Output the [X, Y] coordinate of the center of the cell containing the given text.  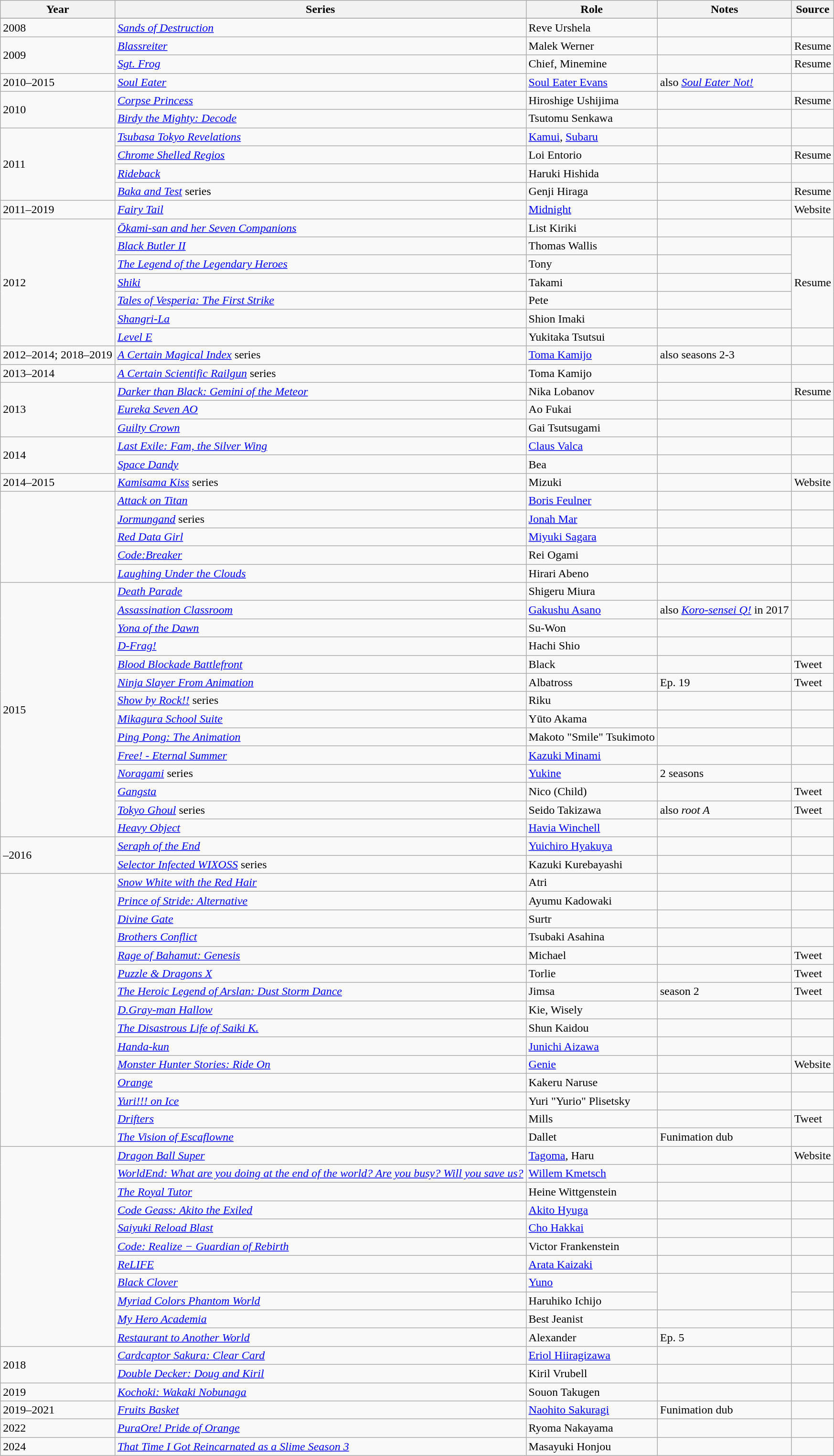
Corpse Princess [320, 100]
Yuri "Yurio" Plisetsky [591, 1100]
Torlie [591, 973]
Seido Takizawa [591, 810]
Yuri!!! on Ice [320, 1100]
Su-Won [591, 628]
Notes [724, 10]
ReLIFE [320, 1264]
Ayumu Kadowaki [591, 901]
Hachi Shio [591, 646]
Chief, Minemine [591, 64]
Akito Hyuga [591, 1210]
Puzzle & Dragons X [320, 973]
Michael [591, 955]
Yuno [591, 1283]
Tsubasa Tokyo Revelations [320, 137]
Thomas Wallis [591, 246]
My Hero Academia [320, 1319]
Rei Ogami [591, 555]
WorldEnd: What are you doing at the end of the world? Are you busy? Will you save us? [320, 1174]
2010–2015 [58, 82]
Gai Tsutsugami [591, 428]
Brothers Conflict [320, 937]
Genie [591, 1064]
Haruki Hishida [591, 173]
Drifters [320, 1119]
Nico (Child) [591, 791]
Hirari Abeno [591, 573]
Mills [591, 1119]
The Heroic Legend of Arslan: Dust Storm Dance [320, 992]
Surtr [591, 919]
Prince of Stride: Alternative [320, 901]
Masayuki Honjou [591, 1446]
Kazuki Kurebayashi [591, 864]
Alexander [591, 1337]
Kakeru Naruse [591, 1082]
2014–2015 [58, 482]
Yukitaka Tsutsui [591, 337]
Tokyo Ghoul series [320, 810]
Dallet [591, 1137]
Malek Werner [591, 46]
Source [813, 10]
The Legend of the Legendary Heroes [320, 264]
Yuichiro Hyakuya [591, 846]
Ōkami-san and her Seven Companions [320, 228]
season 2 [724, 992]
Eureka Seven AO [320, 410]
Saiyuki Reload Blast [320, 1228]
A Certain Scientific Railgun series [320, 373]
Code Geass: Akito the Exiled [320, 1210]
Red Data Girl [320, 537]
Reve Urshela [591, 28]
2010 [58, 109]
Soul Eater [320, 82]
Blassreiter [320, 46]
Yukine [591, 773]
Tsutomu Senkawa [591, 119]
The Royal Tutor [320, 1192]
Gangsta [320, 791]
Soul Eater Evans [591, 82]
Ep. 19 [724, 682]
Ao Fukai [591, 410]
Hiroshige Ushijima [591, 100]
Guilty Crown [320, 428]
2015 [58, 710]
Mikagura School Suite [320, 719]
Genji Hiraga [591, 191]
Haruhiko Ichijo [591, 1301]
Eriol Hiiragizawa [591, 1355]
Miyuki Sagara [591, 537]
Black Clover [320, 1283]
Orange [320, 1082]
Ninja Slayer From Animation [320, 682]
Shion Imaki [591, 319]
Assassination Classroom [320, 610]
Naohito Sakuragi [591, 1410]
2008 [58, 28]
List Kiriki [591, 228]
Death Parade [320, 592]
Selector Infected WIXOSS series [320, 864]
Year [58, 10]
Kamisama Kiss series [320, 482]
2 seasons [724, 773]
Kochoki: Wakaki Nobunaga [320, 1392]
D-Frag! [320, 646]
Yona of the Dawn [320, 628]
2019 [58, 1392]
Fairy Tail [320, 209]
Junichi Aizawa [591, 1046]
Kamui, Subaru [591, 137]
Snow White with the Red Hair [320, 883]
Takami [591, 282]
Chrome Shelled Regios [320, 155]
Victor Frankenstein [591, 1246]
Myriad Colors Phantom World [320, 1301]
A Certain Magical Index series [320, 355]
2009 [58, 55]
Rage of Bahamut: Genesis [320, 955]
Havia Winchell [591, 828]
also seasons 2-3 [724, 355]
2014 [58, 455]
Loi Entorio [591, 155]
Jormungand series [320, 518]
That Time I Got Reincarnated as a Slime Season 3 [320, 1446]
2013–2014 [58, 373]
Birdy the Mighty: Decode [320, 119]
Albatross [591, 682]
2019–2021 [58, 1410]
Divine Gate [320, 919]
Black [591, 664]
PuraOre! Pride of Orange [320, 1428]
Blood Blockade Battlefront [320, 664]
also Koro-sensei Q! in 2017 [724, 610]
–2016 [58, 855]
Kiril Vrubell [591, 1373]
2012 [58, 282]
2013 [58, 410]
The Vision of Escaflowne [320, 1137]
Laughing Under the Clouds [320, 573]
Shangri-La [320, 319]
Makoto "Smile" Tsukimoto [591, 737]
Show by Rock!! series [320, 701]
Ryoma Nakayama [591, 1428]
Heavy Object [320, 828]
Kazuki Minami [591, 755]
Noragami series [320, 773]
2018 [58, 1364]
Cardcaptor Sakura: Clear Card [320, 1355]
Tagoma, Haru [591, 1155]
Sgt. Frog [320, 64]
Riku [591, 701]
Last Exile: Fam, the Silver Wing [320, 446]
Level E [320, 337]
2012–2014; 2018–2019 [58, 355]
Code: Realize − Guardian of Rebirth [320, 1246]
Best Jeanist [591, 1319]
Free! - Eternal Summer [320, 755]
Baka and Test series [320, 191]
Tales of Vesperia: The First Strike [320, 301]
Shigeru Miura [591, 592]
D.Gray-man Hallow [320, 1010]
Handa-kun [320, 1046]
Tony [591, 264]
2024 [58, 1446]
Attack on Titan [320, 500]
The Disastrous Life of Saiki K. [320, 1028]
Darker than Black: Gemini of the Meteor [320, 391]
Space Dandy [320, 464]
Pete [591, 301]
Code:Breaker [320, 555]
Nika Lobanov [591, 391]
Bea [591, 464]
Seraph of the End [320, 846]
Double Decker: Doug and Kiril [320, 1373]
also Soul Eater Not! [724, 82]
also root A [724, 810]
Dragon Ball Super [320, 1155]
Gakushu Asano [591, 610]
Claus Valca [591, 446]
Ep. 5 [724, 1337]
Series [320, 10]
2022 [58, 1428]
Shiki [320, 282]
Mizuki [591, 482]
Kie, Wisely [591, 1010]
Boris Feulner [591, 500]
Tsubaki Asahina [591, 937]
2011 [58, 164]
Rideback [320, 173]
Restaurant to Another World [320, 1337]
Monster Hunter Stories: Ride On [320, 1064]
Heine Wittgenstein [591, 1192]
Sands of Destruction [320, 28]
Ping Pong: The Animation [320, 737]
Midnight [591, 209]
Black Butler II [320, 246]
Role [591, 10]
Jonah Mar [591, 518]
Arata Kaizaki [591, 1264]
Willem Kmetsch [591, 1174]
Atri [591, 883]
Cho Hakkai [591, 1228]
Fruits Basket [320, 1410]
Yūto Akama [591, 719]
Shun Kaidou [591, 1028]
Jimsa [591, 992]
Souon Takugen [591, 1392]
2011–2019 [58, 209]
